Extract the [X, Y] coordinate from the center of the cell holding the provided text.  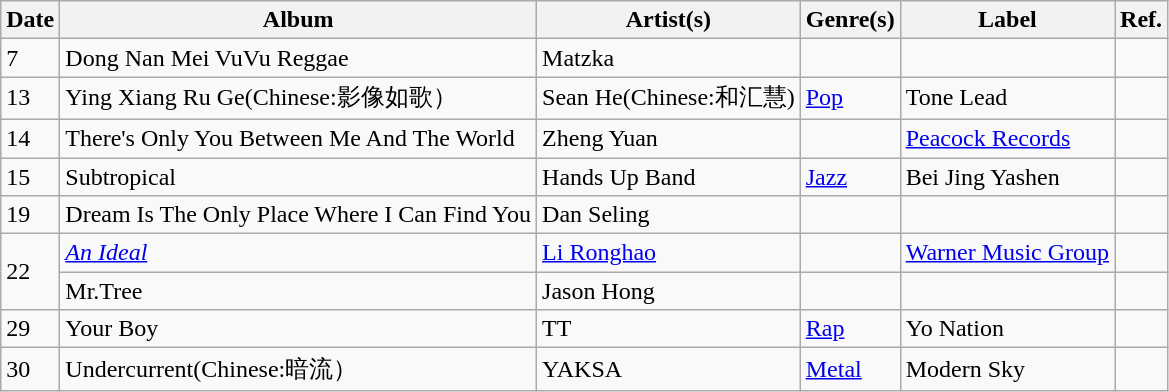
Pop [850, 98]
Metal [850, 370]
19 [30, 215]
Warner Music Group [1007, 253]
Tone Lead [1007, 98]
Date [30, 20]
Li Ronghao [669, 253]
Album [298, 20]
Ref. [1142, 20]
Your Boy [298, 329]
Label [1007, 20]
Artist(s) [669, 20]
15 [30, 177]
YAKSA [669, 370]
Rap [850, 329]
Hands Up Band [669, 177]
29 [30, 329]
Sean He(Chinese:和汇慧) [669, 98]
Genre(s) [850, 20]
Yo Nation [1007, 329]
Modern Sky [1007, 370]
14 [30, 138]
Undercurrent(Chinese:暗流） [298, 370]
Dong Nan Mei VuVu Reggae [298, 58]
7 [30, 58]
Peacock Records [1007, 138]
Dan Seling [669, 215]
TT [669, 329]
Bei Jing Yashen [1007, 177]
Mr.Tree [298, 291]
Subtropical [298, 177]
Zheng Yuan [669, 138]
An Ideal [298, 253]
13 [30, 98]
Jason Hong [669, 291]
22 [30, 272]
Dream Is The Only Place Where I Can Find You [298, 215]
Jazz [850, 177]
There's Only You Between Me And The World [298, 138]
Ying Xiang Ru Ge(Chinese:影像如歌） [298, 98]
Matzka [669, 58]
30 [30, 370]
